Identify which cell holds the provided text, then report its (x, y) central coordinate. 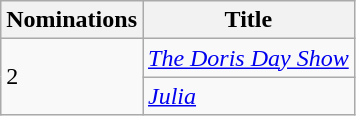
2 (72, 77)
Julia (248, 96)
Title (248, 20)
Nominations (72, 20)
The Doris Day Show (248, 58)
